Extract the [X, Y] coordinate from the center of the cell holding the provided text.  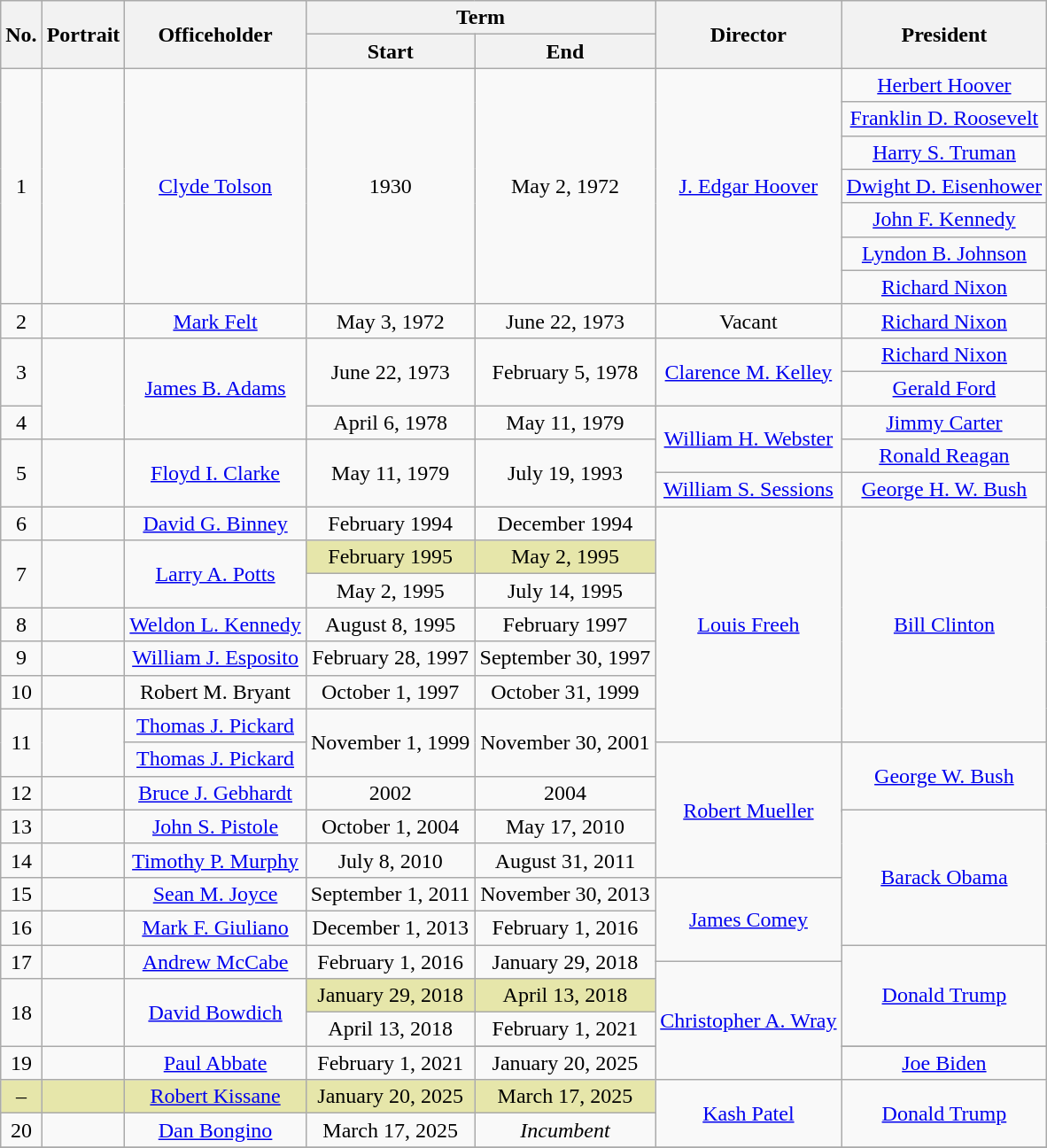
No. [21, 35]
Lyndon B. Johnson [944, 253]
September 30, 1997 [565, 658]
July 19, 1993 [565, 473]
April 6, 1978 [390, 423]
17 [21, 961]
1 [21, 186]
Start [390, 51]
August 8, 1995 [390, 624]
February 1995 [390, 557]
February 1997 [565, 624]
August 31, 2011 [565, 860]
3 [21, 371]
William J. Esposito [215, 658]
Kash Patel [748, 1113]
13 [21, 826]
James Comey [748, 919]
Dan Bongino [215, 1130]
May 2, 1972 [565, 186]
Paul Abbate [215, 1063]
Robert M. Bryant [215, 692]
J. Edgar Hoover [748, 186]
Weldon L. Kennedy [215, 624]
Andrew McCabe [215, 961]
12 [21, 793]
President [944, 35]
July 8, 2010 [390, 860]
May 17, 2010 [565, 826]
6 [21, 524]
December 1994 [565, 524]
February 5, 1978 [565, 371]
2002 [390, 793]
9 [21, 658]
Officeholder [215, 35]
Larry A. Potts [215, 574]
Robert Kissane [215, 1097]
2 [21, 321]
Floyd I. Clarke [215, 473]
October 1, 1997 [390, 692]
2004 [565, 793]
Jimmy Carter [944, 423]
December 1, 2013 [390, 927]
Director [748, 35]
10 [21, 692]
Gerald Ford [944, 388]
5 [21, 473]
John S. Pistole [215, 826]
November 1, 1999 [390, 742]
November 30, 2001 [565, 742]
September 1, 2011 [390, 894]
Dwight D. Eisenhower [944, 186]
July 14, 1995 [565, 591]
William H. Webster [748, 439]
Robert Mueller [748, 810]
David Bowdich [215, 1012]
David G. Binney [215, 524]
October 1, 2004 [390, 826]
Herbert Hoover [944, 85]
14 [21, 860]
Vacant [748, 321]
February 28, 1997 [390, 658]
George W. Bush [944, 776]
7 [21, 574]
February 1994 [390, 524]
18 [21, 1012]
End [565, 51]
11 [21, 742]
Clarence M. Kelley [748, 371]
19 [21, 1063]
Portrait [83, 35]
Bruce J. Gebhardt [215, 793]
Clyde Tolson [215, 186]
Harry S. Truman [944, 152]
James B. Adams [215, 388]
Timothy P. Murphy [215, 860]
November 30, 2013 [565, 894]
16 [21, 927]
Mark Felt [215, 321]
Christopher A. Wray [748, 1020]
8 [21, 624]
20 [21, 1130]
15 [21, 894]
– [21, 1097]
Ronald Reagan [944, 456]
4 [21, 423]
Barack Obama [944, 877]
Sean M. Joyce [215, 894]
Joe Biden [944, 1063]
Louis Freeh [748, 624]
William S. Sessions [748, 490]
May 3, 1972 [390, 321]
October 31, 1999 [565, 692]
1930 [390, 186]
Bill Clinton [944, 624]
George H. W. Bush [944, 490]
John F. Kennedy [944, 220]
Incumbent [565, 1130]
Term [480, 18]
Franklin D. Roosevelt [944, 119]
Mark F. Giuliano [215, 927]
